Provide the [X, Y] coordinate of the cell's center where the given text is located.  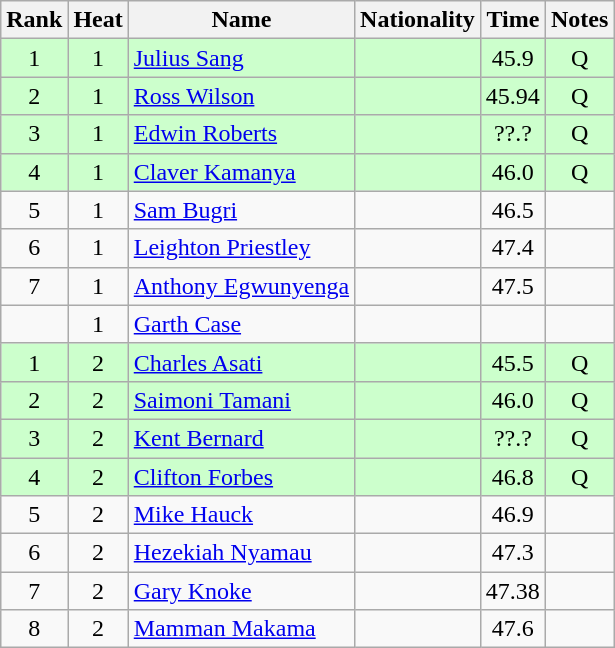
Julius Sang [241, 58]
Time [512, 20]
Edwin Roberts [241, 134]
47.6 [512, 629]
Mike Hauck [241, 515]
Leighton Priestley [241, 248]
8 [34, 629]
Ross Wilson [241, 96]
47.38 [512, 591]
46.5 [512, 210]
Charles Asati [241, 362]
45.9 [512, 58]
Garth Case [241, 324]
Gary Knoke [241, 591]
Kent Bernard [241, 438]
Clifton Forbes [241, 477]
47.4 [512, 248]
Sam Bugri [241, 210]
47.3 [512, 553]
Nationality [418, 20]
Mamman Makama [241, 629]
Claver Kamanya [241, 172]
Anthony Egwunyenga [241, 286]
Hezekiah Nyamau [241, 553]
46.9 [512, 515]
Heat [98, 20]
45.5 [512, 362]
45.94 [512, 96]
Name [241, 20]
47.5 [512, 286]
Saimoni Tamani [241, 400]
Notes [579, 20]
Rank [34, 20]
46.8 [512, 477]
